Determine the [X, Y] coordinate at the center of the cell enclosing the given text.  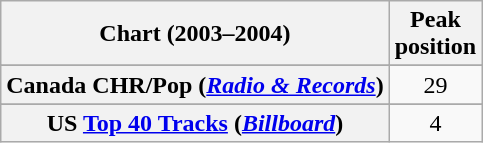
4 [435, 123]
Canada CHR/Pop (Radio & Records) [195, 85]
US Top 40 Tracks (Billboard) [195, 123]
29 [435, 85]
Peakposition [435, 34]
Chart (2003–2004) [195, 34]
